From the cell containing the given text, extract its center point as (X, Y) coordinate. 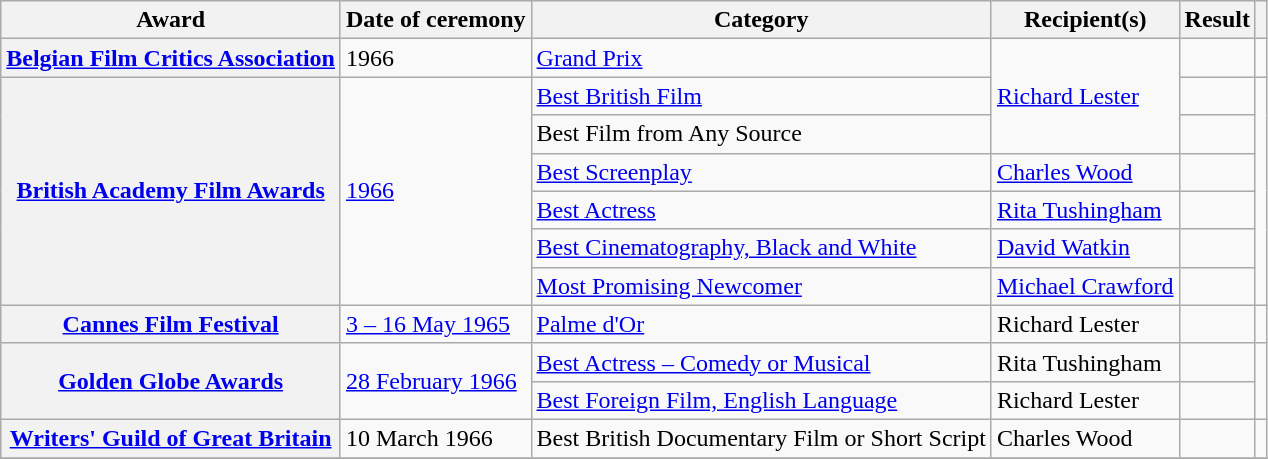
Most Promising Newcomer (761, 286)
Palme d'Or (761, 324)
Writers' Guild of Great Britain (171, 438)
3 – 16 May 1965 (436, 324)
Award (171, 20)
Date of ceremony (436, 20)
Belgian Film Critics Association (171, 58)
Cannes Film Festival (171, 324)
10 March 1966 (436, 438)
Best Actress – Comedy or Musical (761, 362)
Best Film from Any Source (761, 134)
Best British Documentary Film or Short Script (761, 438)
Result (1217, 20)
Grand Prix (761, 58)
Best Actress (761, 210)
Michael Crawford (1085, 286)
Best Screenplay (761, 172)
Best Foreign Film, English Language (761, 400)
Best British Film (761, 96)
28 February 1966 (436, 381)
Golden Globe Awards (171, 381)
David Watkin (1085, 248)
Best Cinematography, Black and White (761, 248)
Category (761, 20)
British Academy Film Awards (171, 191)
Recipient(s) (1085, 20)
